Locate the cell with the specified text and output its (x, y) center coordinate. 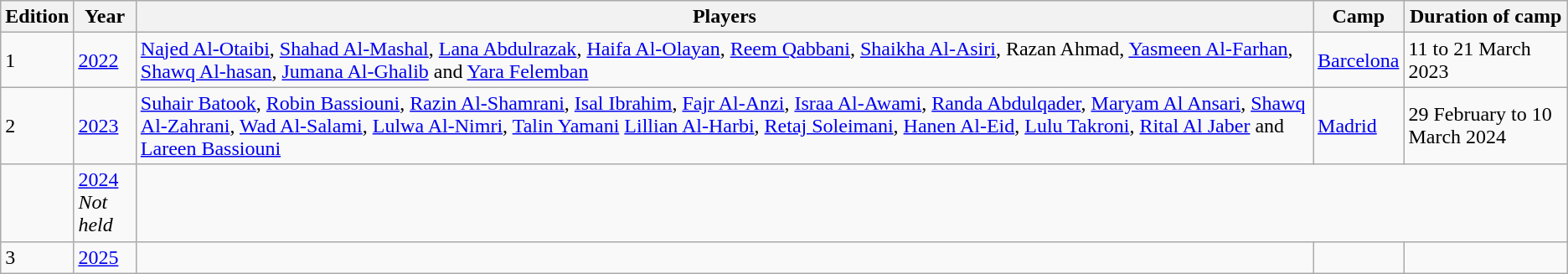
Players (724, 17)
2022 (105, 60)
29 February to 10 March 2024 (1486, 126)
2025 (105, 257)
Duration of camp (1486, 17)
Barcelona (1359, 60)
2 (37, 126)
Camp (1359, 17)
1 (37, 60)
Year (105, 17)
3 (37, 257)
Madrid (1359, 126)
2024Not held (105, 203)
2023 (105, 126)
11 to 21 March 2023 (1486, 60)
Edition (37, 17)
